Capture the cell that displays the provided text and extract its (x, y) central coordinate. 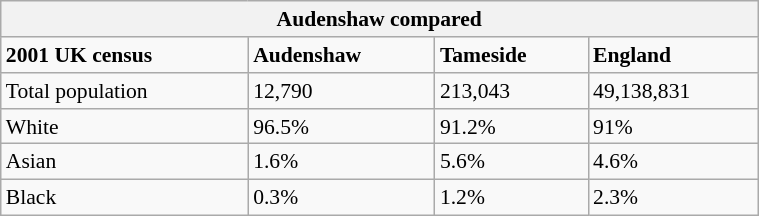
5.6% (512, 162)
213,043 (512, 91)
91.2% (512, 126)
White (124, 126)
49,138,831 (673, 91)
Tameside (512, 55)
Black (124, 197)
Audenshaw compared (380, 19)
Total population (124, 91)
12,790 (342, 91)
England (673, 55)
1.2% (512, 197)
1.6% (342, 162)
Asian (124, 162)
91% (673, 126)
0.3% (342, 197)
96.5% (342, 126)
4.6% (673, 162)
Audenshaw (342, 55)
2.3% (673, 197)
2001 UK census (124, 55)
